Capture the cell that displays the provided text and extract its [x, y] central coordinate. 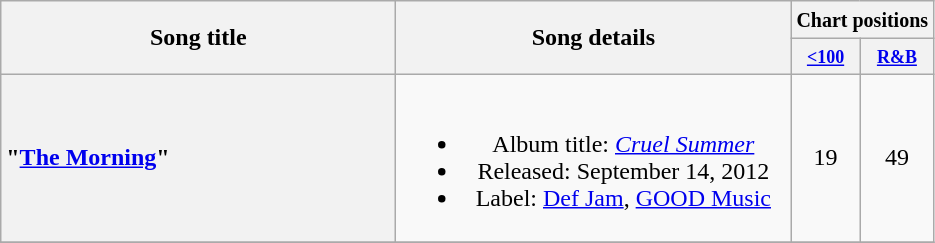
<100 [826, 57]
Song title [198, 38]
"The Morning" [198, 158]
R&B [896, 57]
Song details [594, 38]
Chart positions [862, 20]
49 [896, 158]
19 [826, 158]
Album title: Cruel SummerReleased: September 14, 2012Label: Def Jam, GOOD Music [594, 158]
